Detect which cell encompasses the target text, then output its (X, Y) center coordinate. 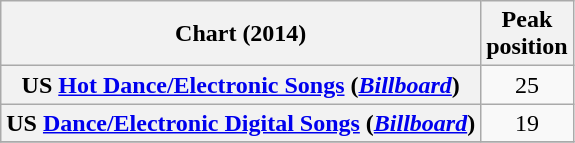
25 (527, 85)
Chart (2014) (241, 34)
US Dance/Electronic Digital Songs (Billboard) (241, 123)
Peakposition (527, 34)
19 (527, 123)
US Hot Dance/Electronic Songs (Billboard) (241, 85)
